Return (x, y) of the center of cell containing provided text 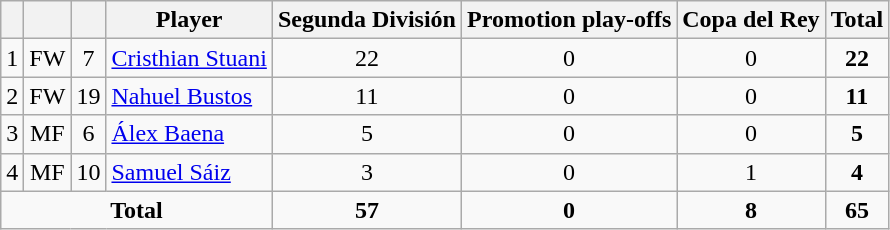
57 (366, 210)
65 (857, 210)
6 (88, 134)
Samuel Sáiz (189, 172)
Segunda División (366, 20)
Cristhian Stuani (189, 58)
Player (189, 20)
19 (88, 96)
Promotion play-offs (568, 20)
8 (751, 210)
Álex Baena (189, 134)
2 (12, 96)
Nahuel Bustos (189, 96)
10 (88, 172)
7 (88, 58)
Copa del Rey (751, 20)
